Provide the [x, y] coordinate of the cell's center where the given text is located.  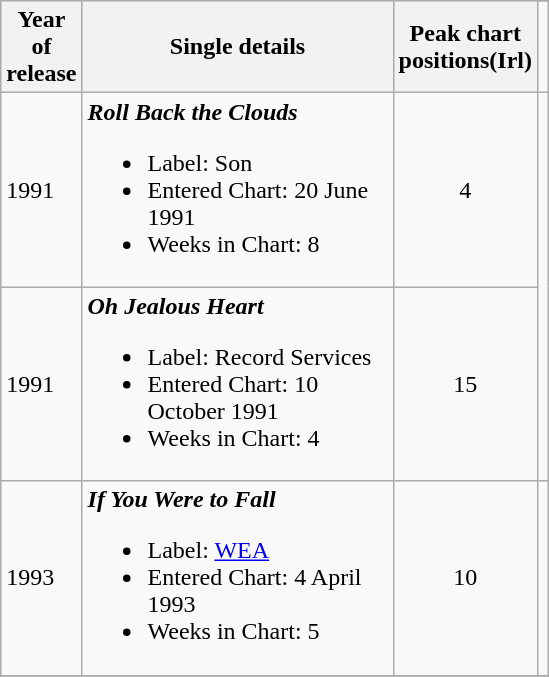
10 [465, 578]
If You Were to FallLabel: WEAEntered Chart: 4 April 1993Weeks in Chart: 5 [238, 578]
Roll Back the CloudsLabel: SonEntered Chart: 20 June 1991Weeks in Chart: 8 [238, 190]
Oh Jealous HeartLabel: Record ServicesEntered Chart: 10 October 1991Weeks in Chart: 4 [238, 384]
1993 [42, 578]
15 [465, 384]
4 [465, 190]
Year of release [42, 47]
Single details [238, 47]
Peak chart positions(Irl) [465, 47]
